Capture the cell that displays the provided text and extract its [x, y] central coordinate. 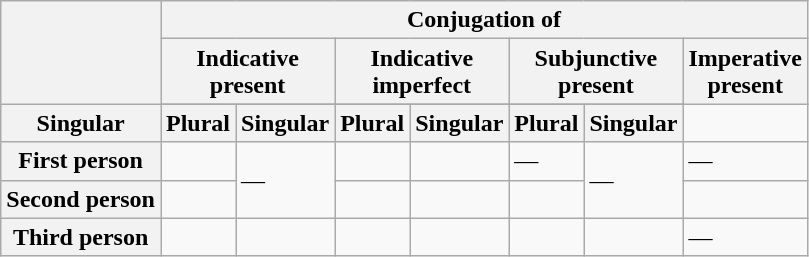
Indicativeimperfect [422, 72]
Second person [81, 199]
First person [81, 161]
Third person [81, 237]
Indicativepresent [247, 72]
Subjunctivepresent [596, 72]
Imperativepresent [745, 72]
Conjugation of [484, 20]
